For the text-containing cell, return its midpoint in (x, y) coordinate format. 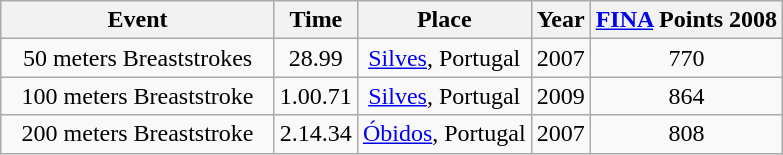
1.00.71 (316, 96)
Place (444, 20)
Óbidos, Portugal (444, 134)
Time (316, 20)
50 meters Breaststrokes (138, 58)
Year (560, 20)
100 meters Breaststroke (138, 96)
Event (138, 20)
808 (686, 134)
770 (686, 58)
200 meters Breaststroke (138, 134)
28.99 (316, 58)
FINA Points 2008 (686, 20)
2.14.34 (316, 134)
864 (686, 96)
2009 (560, 96)
